Determine the (X, Y) coordinate at the center of the cell enclosing the given text.  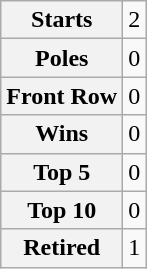
Top 5 (62, 172)
Top 10 (62, 210)
Wins (62, 134)
Front Row (62, 96)
Starts (62, 20)
Poles (62, 58)
2 (134, 20)
1 (134, 248)
Retired (62, 248)
